Detect which cell encompasses the target text, then output its (X, Y) center coordinate. 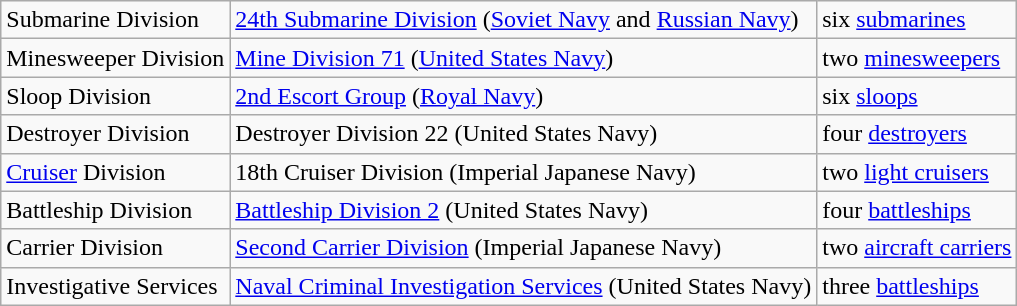
Naval Criminal Investigation Services (United States Navy) (524, 286)
Battleship Division 2 (United States Navy) (524, 210)
18th Cruiser Division (Imperial Japanese Navy) (524, 172)
four destroyers (917, 134)
Destroyer Division (116, 134)
two light cruisers (917, 172)
Investigative Services (116, 286)
Mine Division 71 (United States Navy) (524, 58)
three battleships (917, 286)
Cruiser Division (116, 172)
Sloop Division (116, 96)
24th Submarine Division (Soviet Navy and Russian Navy) (524, 20)
six submarines (917, 20)
Minesweeper Division (116, 58)
Battleship Division (116, 210)
2nd Escort Group (Royal Navy) (524, 96)
four battleships (917, 210)
two aircraft carriers (917, 248)
six sloops (917, 96)
Submarine Division (116, 20)
Carrier Division (116, 248)
Destroyer Division 22 (United States Navy) (524, 134)
two minesweepers (917, 58)
Second Carrier Division (Imperial Japanese Navy) (524, 248)
